From the cell containing the given text, extract its center point as [X, Y] coordinate. 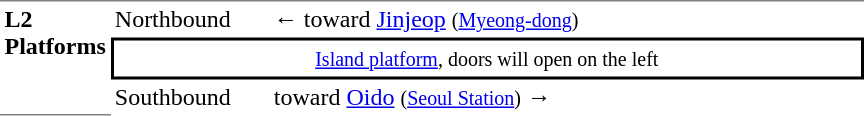
Northbound [190, 19]
L2Platforms [55, 58]
Island platform, doors will open on the left [486, 59]
toward Oido (Seoul Station) → [566, 98]
Southbound [190, 98]
← toward Jinjeop (Myeong-dong) [566, 19]
